Identify which cell holds the provided text, then report its (x, y) central coordinate. 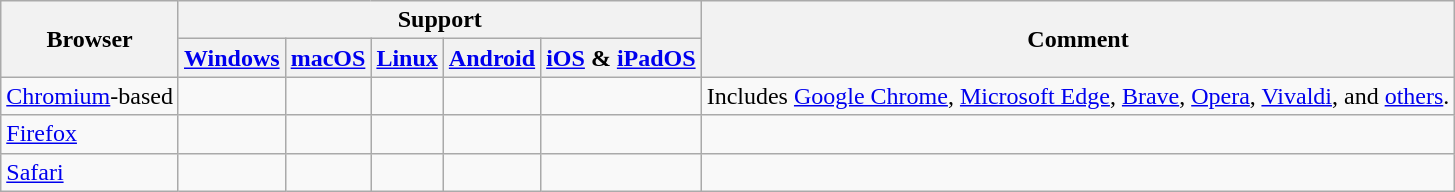
Windows (232, 58)
Safari (90, 172)
iOS & iPadOS (621, 58)
Chromium-based (90, 96)
Comment (1078, 39)
Firefox (90, 134)
Browser (90, 39)
Android (492, 58)
macOS (328, 58)
Support (440, 20)
Includes Google Chrome, Microsoft Edge, Brave, Opera, Vivaldi, and others. (1078, 96)
Linux (407, 58)
